Detect which cell encompasses the target text, then output its (x, y) center coordinate. 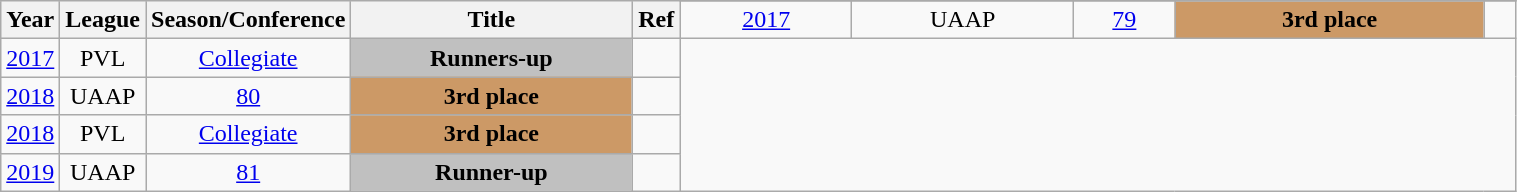
2019 (30, 172)
Runners-up (492, 58)
80 (248, 96)
Season/Conference (248, 20)
Year (30, 20)
81 (248, 172)
Runner-up (492, 172)
Title (492, 20)
League (103, 20)
79 (1125, 20)
Ref (656, 20)
